Find where the given text appears and provide that cell's center as (X, Y) coordinate. 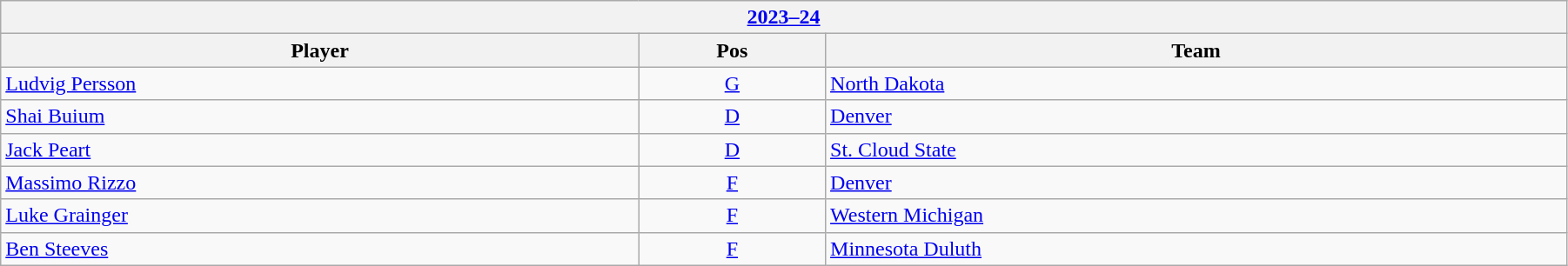
St. Cloud State (1196, 150)
Ludvig Persson (320, 83)
Shai Buium (320, 116)
2023–24 (784, 17)
Massimo Rizzo (320, 183)
North Dakota (1196, 83)
Player (320, 50)
Luke Grainger (320, 216)
Ben Steeves (320, 249)
Pos (732, 50)
G (732, 83)
Western Michigan (1196, 216)
Jack Peart (320, 150)
Minnesota Duluth (1196, 249)
Team (1196, 50)
